Scan for the cell matching the given text and deliver its [X, Y] coordinate at center. 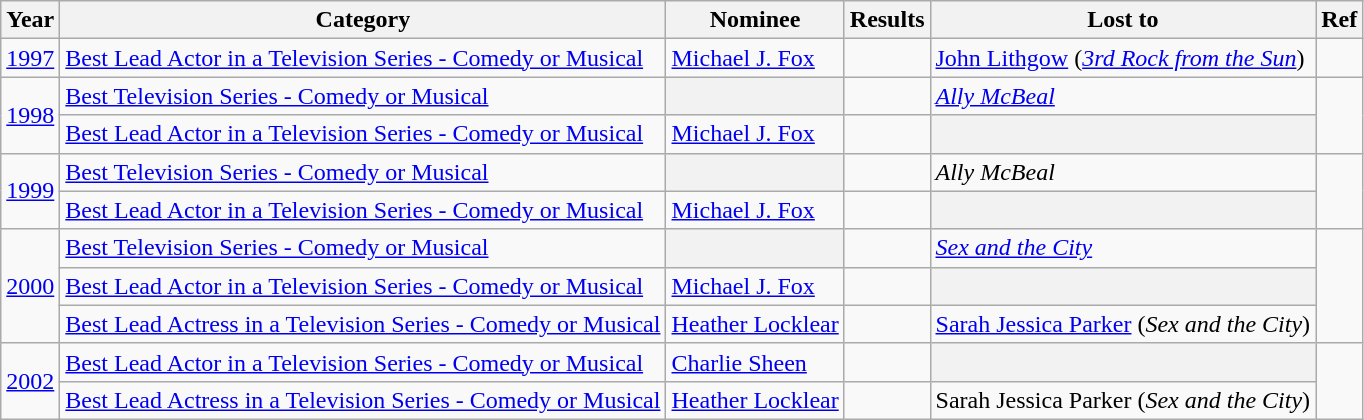
Category [363, 20]
Ref [1340, 20]
1999 [30, 191]
Lost to [1123, 20]
1997 [30, 58]
Nominee [755, 20]
Results [887, 20]
2000 [30, 286]
Sex and the City [1123, 248]
John Lithgow (3rd Rock from the Sun) [1123, 58]
Year [30, 20]
2002 [30, 381]
1998 [30, 115]
Charlie Sheen [755, 362]
